Capture the cell that displays the provided text and extract its [X, Y] central coordinate. 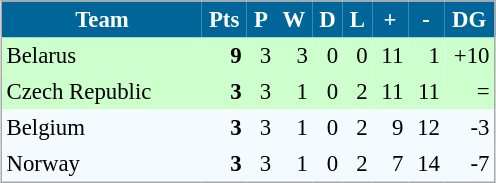
+ [390, 20]
L [358, 20]
-7 [469, 164]
= [469, 92]
D [327, 20]
DG [469, 20]
+10 [469, 56]
Belgium [102, 128]
Norway [102, 164]
12 [426, 128]
Czech Republic [102, 92]
7 [390, 164]
- [426, 20]
-3 [469, 128]
Pts [224, 20]
14 [426, 164]
Team [102, 20]
Belarus [102, 56]
P [260, 20]
W [294, 20]
